Provide the [X, Y] coordinate of the cell's center where the given text is located.  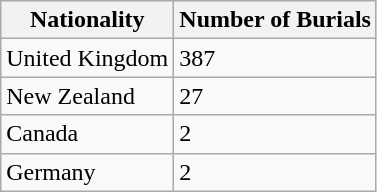
Germany [88, 172]
Number of Burials [276, 20]
New Zealand [88, 96]
387 [276, 58]
Nationality [88, 20]
United Kingdom [88, 58]
Canada [88, 134]
27 [276, 96]
